Provide the [x, y] coordinate of the cell's center where the given text is located.  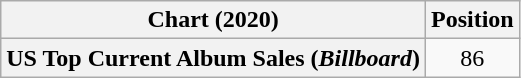
86 [472, 58]
Position [472, 20]
Chart (2020) [214, 20]
US Top Current Album Sales (Billboard) [214, 58]
